Return the [x, y] coordinate for the center point of the cell that contains the specified text.  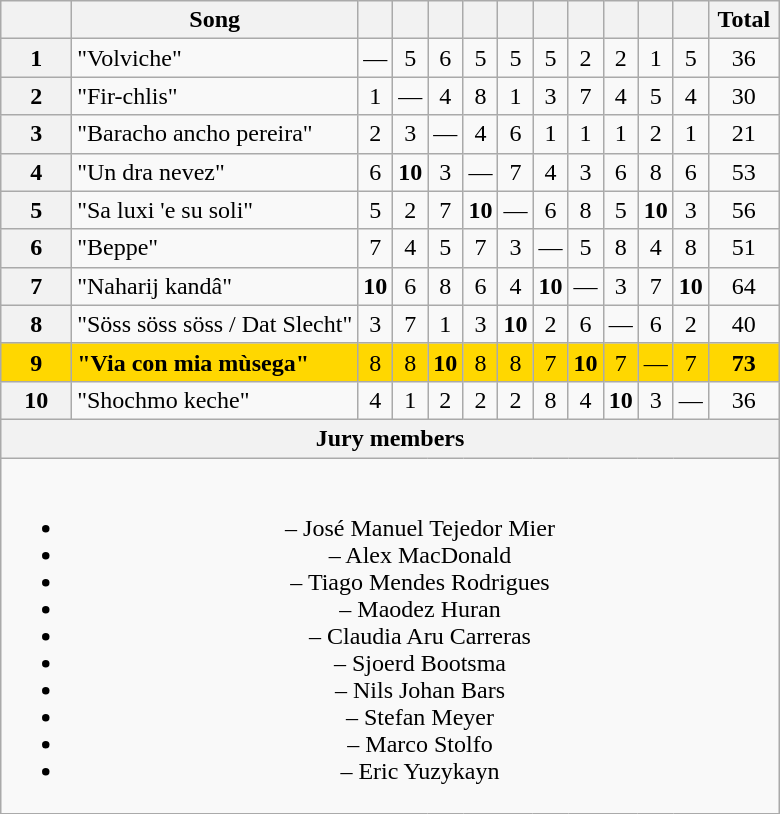
64 [744, 286]
9 [36, 362]
51 [744, 248]
Song [215, 20]
"Volviche" [215, 58]
30 [744, 96]
"Baracho ancho pereira" [215, 134]
Total [744, 20]
"Shochmo keche" [215, 400]
56 [744, 210]
"Un dra nevez" [215, 172]
40 [744, 324]
"Naharij kandâ" [215, 286]
53 [744, 172]
"Via con mia mùsega" [215, 362]
Jury members [390, 438]
"Fir-chlis" [215, 96]
73 [744, 362]
"Sa luxi 'e su soli" [215, 210]
"Söss söss söss / Dat Slecht" [215, 324]
"Beppe" [215, 248]
21 [744, 134]
